Find where the given text appears and provide that cell's center as [x, y] coordinate. 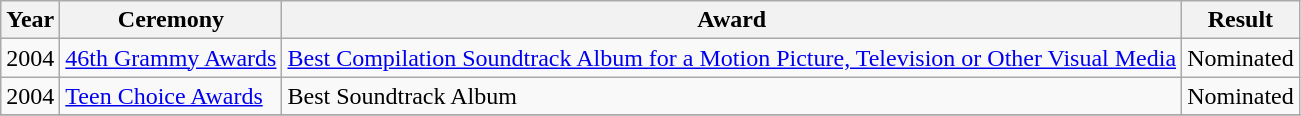
Ceremony [171, 20]
46th Grammy Awards [171, 58]
Award [732, 20]
Year [30, 20]
Best Compilation Soundtrack Album for a Motion Picture, Television or Other Visual Media [732, 58]
Best Soundtrack Album [732, 96]
Result [1241, 20]
Teen Choice Awards [171, 96]
